Return (x, y) of the center of cell containing provided text 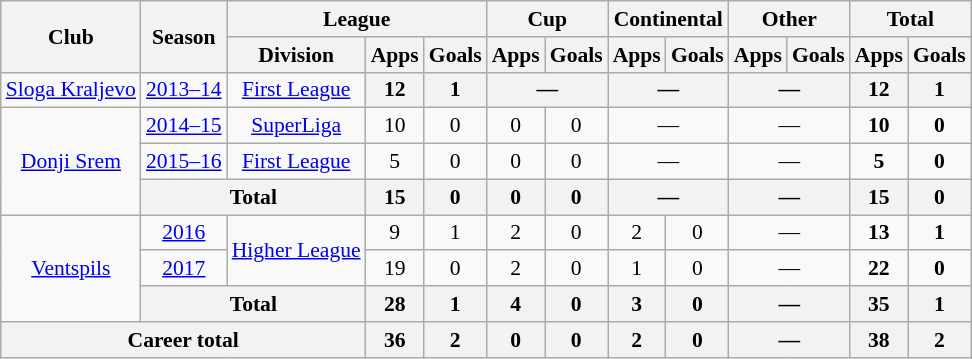
4 (516, 304)
13 (879, 233)
League (357, 19)
Continental (668, 19)
Ventspils (71, 268)
2017 (184, 269)
Sloga Kraljevo (71, 90)
35 (879, 304)
22 (879, 269)
Season (184, 36)
Cup (548, 19)
2013–14 (184, 90)
Other (790, 19)
28 (395, 304)
2016 (184, 233)
Donji Srem (71, 162)
2015–16 (184, 162)
2014–15 (184, 126)
36 (395, 340)
9 (395, 233)
38 (879, 340)
3 (637, 304)
Career total (184, 340)
SuperLiga (296, 126)
19 (395, 269)
Club (71, 36)
Higher League (296, 250)
Division (296, 55)
